Capture the cell that displays the provided text and extract its (x, y) central coordinate. 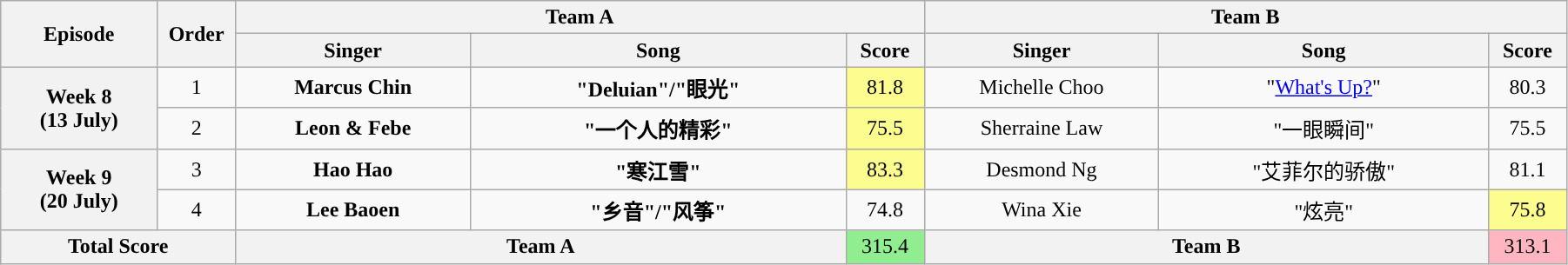
Total Score (118, 247)
74.8 (885, 210)
"艾菲尔的骄傲" (1324, 169)
Sherraine Law (1042, 129)
75.8 (1527, 210)
"What's Up?" (1324, 87)
"炫亮" (1324, 210)
Leon & Febe (353, 129)
Hao Hao (353, 169)
"一个人的精彩" (658, 129)
"一眼瞬间" (1324, 129)
3 (197, 169)
"Deluian"/"眼光" (658, 87)
Desmond Ng (1042, 169)
Week 8(13 July) (79, 108)
Lee Baoen (353, 210)
Michelle Choo (1042, 87)
1 (197, 87)
Week 9(20 July) (79, 189)
Marcus Chin (353, 87)
4 (197, 210)
Order (197, 34)
Wina Xie (1042, 210)
313.1 (1527, 247)
81.8 (885, 87)
83.3 (885, 169)
315.4 (885, 247)
81.1 (1527, 169)
"乡音"/"风筝" (658, 210)
80.3 (1527, 87)
"寒江雪" (658, 169)
2 (197, 129)
Episode (79, 34)
